Scan for the cell matching the given text and deliver its [X, Y] coordinate at center. 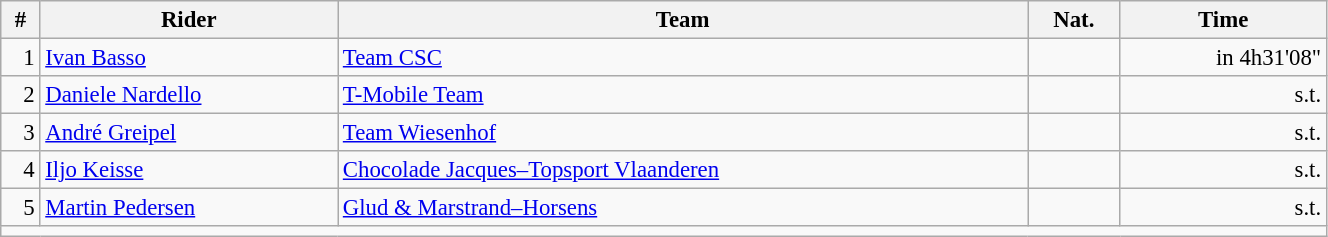
5 [20, 208]
Nat. [1074, 20]
3 [20, 133]
Iljo Keisse [189, 170]
André Greipel [189, 133]
Martin Pedersen [189, 208]
Time [1224, 20]
Team CSC [683, 58]
4 [20, 170]
1 [20, 58]
Glud & Marstrand–Horsens [683, 208]
Ivan Basso [189, 58]
Daniele Nardello [189, 95]
Chocolade Jacques–Topsport Vlaanderen [683, 170]
in 4h31'08" [1224, 58]
2 [20, 95]
Team [683, 20]
T-Mobile Team [683, 95]
Team Wiesenhof [683, 133]
Rider [189, 20]
# [20, 20]
